Locate the cell with the specified text and output its [X, Y] center coordinate. 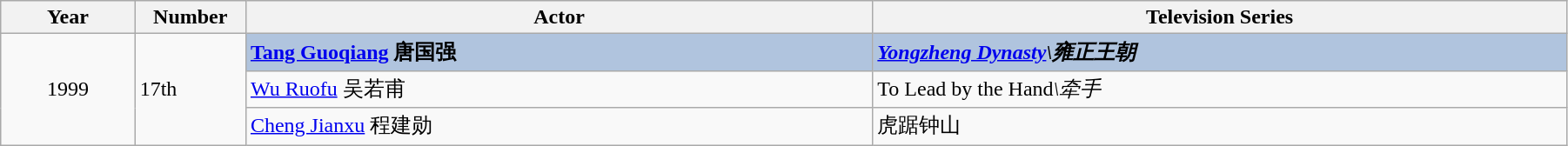
虎踞钟山 [1220, 127]
Yongzheng Dynasty\雍正王朝 [1220, 52]
Tang Guoqiang 唐国强 [559, 52]
Cheng Jianxu 程建勋 [559, 127]
To Lead by the Hand\牵手 [1220, 89]
Television Series [1220, 17]
Actor [559, 17]
Number [190, 17]
17th [190, 90]
Wu Ruofu 吴若甫 [559, 89]
1999 [68, 90]
Year [68, 17]
